Return the [x, y] coordinate for the center point of the cell that contains the specified text.  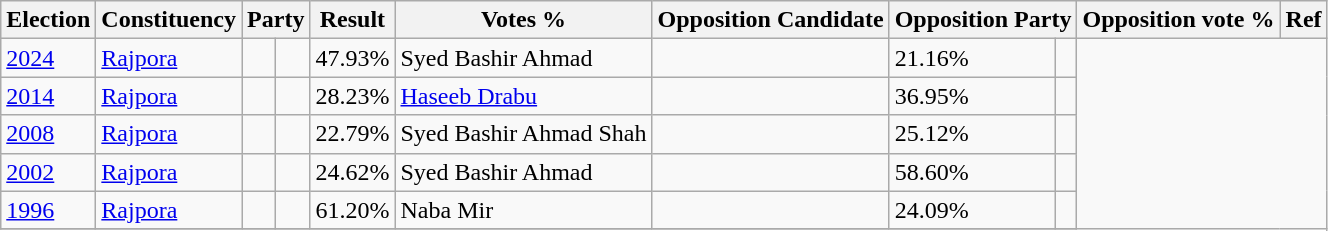
1996 [48, 210]
Constituency [169, 20]
Result [352, 20]
Syed Bashir Ahmad Shah [524, 134]
58.60% [972, 172]
61.20% [352, 210]
Party [276, 20]
Election [48, 20]
Opposition Candidate [770, 20]
47.93% [352, 58]
2014 [48, 96]
Votes % [524, 20]
2002 [48, 172]
Opposition Party [983, 20]
36.95% [972, 96]
2024 [48, 58]
25.12% [972, 134]
24.62% [352, 172]
24.09% [972, 210]
Ref [1304, 20]
28.23% [352, 96]
2008 [48, 134]
Haseeb Drabu [524, 96]
Naba Mir [524, 210]
21.16% [972, 58]
22.79% [352, 134]
Opposition vote % [1178, 20]
